Return the (x, y) coordinate for the center point of the cell that contains the specified text.  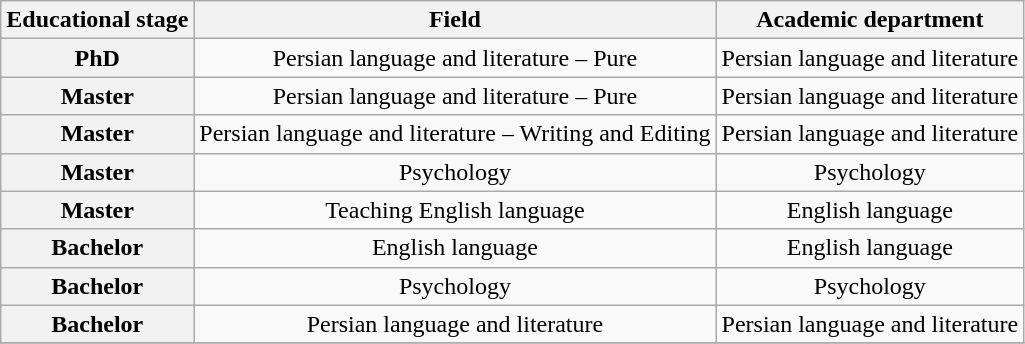
Educational stage (98, 20)
Field (455, 20)
Teaching English language (455, 210)
Academic department (870, 20)
PhD (98, 58)
Persian language and literature – Writing and Editing (455, 134)
